Pinpoint the cell where the given text exists, returning its (x, y) midpoint coordinate. 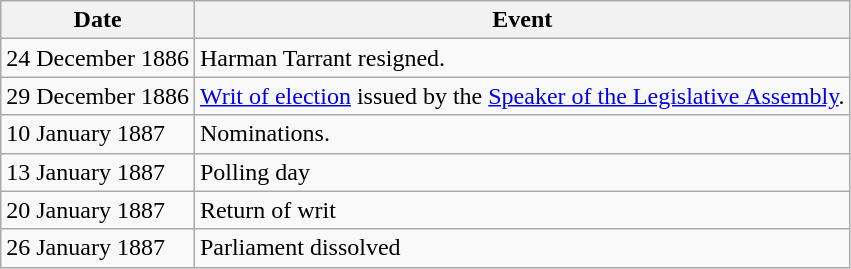
Parliament dissolved (522, 248)
Event (522, 20)
13 January 1887 (98, 172)
Date (98, 20)
Harman Tarrant resigned. (522, 58)
Nominations. (522, 134)
Writ of election issued by the Speaker of the Legislative Assembly. (522, 96)
29 December 1886 (98, 96)
Return of writ (522, 210)
10 January 1887 (98, 134)
26 January 1887 (98, 248)
24 December 1886 (98, 58)
20 January 1887 (98, 210)
Polling day (522, 172)
